Extract the [X, Y] coordinate from the center of the cell holding the provided text.  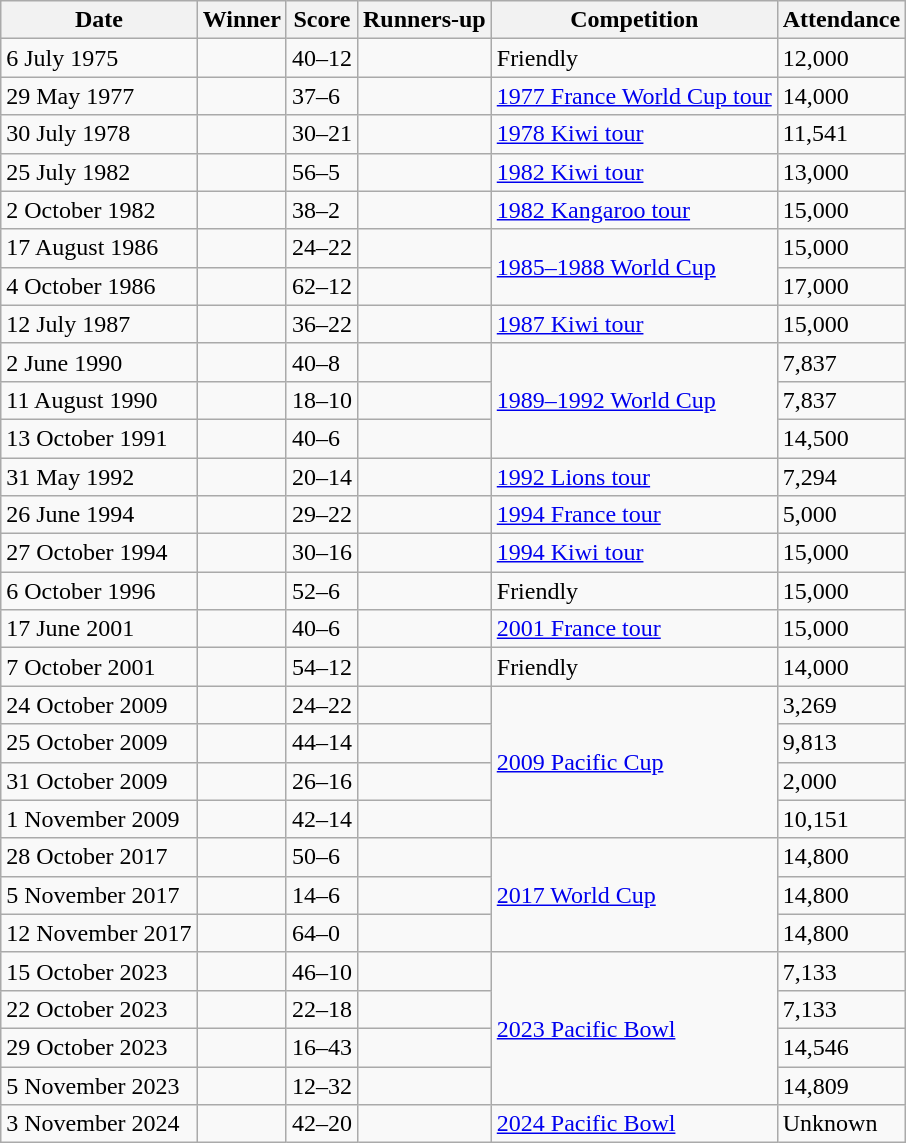
12 July 1987 [99, 324]
14,546 [841, 1047]
26 June 1994 [99, 515]
25 July 1982 [99, 172]
64–0 [322, 933]
1992 Lions tour [634, 477]
2 October 1982 [99, 210]
Unknown [841, 1124]
50–6 [322, 857]
40–12 [322, 58]
Date [99, 20]
5 November 2023 [99, 1085]
4 October 1986 [99, 286]
1994 Kiwi tour [634, 553]
Score [322, 20]
2009 Pacific Cup [634, 762]
12,000 [841, 58]
14–6 [322, 895]
3,269 [841, 705]
20–14 [322, 477]
27 October 1994 [99, 553]
12–32 [322, 1085]
10,151 [841, 819]
15 October 2023 [99, 971]
6 October 1996 [99, 591]
9,813 [841, 743]
18–10 [322, 400]
1 November 2009 [99, 819]
38–2 [322, 210]
29 October 2023 [99, 1047]
29 May 1977 [99, 96]
26–16 [322, 781]
36–22 [322, 324]
Competition [634, 20]
2,000 [841, 781]
13 October 1991 [99, 438]
56–5 [322, 172]
1985–1988 World Cup [634, 267]
31 October 2009 [99, 781]
7 October 2001 [99, 667]
Attendance [841, 20]
31 May 1992 [99, 477]
5 November 2017 [99, 895]
54–12 [322, 667]
1982 Kangaroo tour [634, 210]
14,500 [841, 438]
3 November 2024 [99, 1124]
16–43 [322, 1047]
14,809 [841, 1085]
40–8 [322, 362]
30 July 1978 [99, 134]
6 July 1975 [99, 58]
42–14 [322, 819]
1989–1992 World Cup [634, 400]
Winner [242, 20]
17,000 [841, 286]
5,000 [841, 515]
44–14 [322, 743]
29–22 [322, 515]
22–18 [322, 1009]
42–20 [322, 1124]
62–12 [322, 286]
12 November 2017 [99, 933]
2024 Pacific Bowl [634, 1124]
13,000 [841, 172]
1987 Kiwi tour [634, 324]
2 June 1990 [99, 362]
52–6 [322, 591]
Runners-up [424, 20]
25 October 2009 [99, 743]
17 August 1986 [99, 248]
2017 World Cup [634, 895]
2023 Pacific Bowl [634, 1028]
28 October 2017 [99, 857]
2001 France tour [634, 629]
17 June 2001 [99, 629]
1994 France tour [634, 515]
24 October 2009 [99, 705]
30–21 [322, 134]
1978 Kiwi tour [634, 134]
1982 Kiwi tour [634, 172]
37–6 [322, 96]
22 October 2023 [99, 1009]
46–10 [322, 971]
11,541 [841, 134]
7,294 [841, 477]
11 August 1990 [99, 400]
30–16 [322, 553]
1977 France World Cup tour [634, 96]
